Determine the (X, Y) coordinate at the center of the cell enclosing the given text.  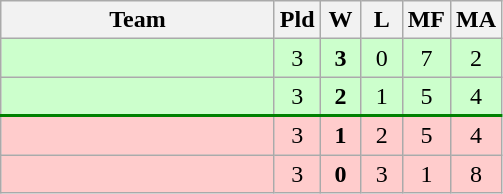
7 (426, 58)
Pld (297, 20)
Team (138, 20)
MF (426, 20)
W (340, 20)
MA (476, 20)
L (382, 20)
8 (476, 173)
